Find where the given text appears and provide that cell's center as (X, Y) coordinate. 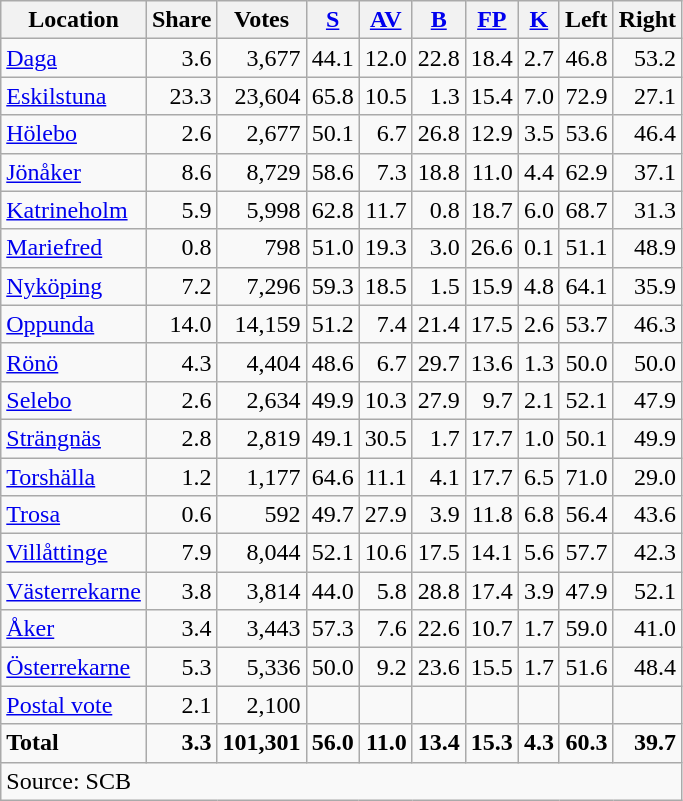
57.3 (332, 629)
13.4 (438, 743)
Eskilstuna (74, 96)
64.6 (332, 477)
15.5 (492, 667)
2.7 (538, 58)
3.6 (182, 58)
10.7 (492, 629)
18.5 (386, 286)
49.7 (332, 515)
9.7 (492, 400)
10.5 (386, 96)
48.6 (332, 362)
Source: SCB (342, 781)
5.3 (182, 667)
Total (74, 743)
19.3 (386, 248)
10.3 (386, 400)
58.6 (332, 172)
60.3 (586, 743)
42.3 (647, 553)
26.6 (492, 248)
62.8 (332, 210)
68.7 (586, 210)
27.1 (647, 96)
59.3 (332, 286)
53.7 (586, 324)
1.0 (538, 438)
Trosa (74, 515)
10.6 (386, 553)
3,677 (262, 58)
7.0 (538, 96)
Votes (262, 20)
0.1 (538, 248)
17.4 (492, 591)
3.8 (182, 591)
Strängnäs (74, 438)
15.3 (492, 743)
46.4 (647, 134)
5,336 (262, 667)
7.6 (386, 629)
4,404 (262, 362)
1.5 (438, 286)
53.6 (586, 134)
28.8 (438, 591)
12.9 (492, 134)
35.9 (647, 286)
48.4 (647, 667)
6.8 (538, 515)
Villåttinge (74, 553)
56.4 (586, 515)
44.1 (332, 58)
Mariefred (74, 248)
71.0 (586, 477)
53.2 (647, 58)
Daga (74, 58)
Left (586, 20)
51.0 (332, 248)
4.1 (438, 477)
11.1 (386, 477)
Åker (74, 629)
Hölebo (74, 134)
11.7 (386, 210)
14.0 (182, 324)
6.0 (538, 210)
65.8 (332, 96)
46.8 (586, 58)
57.7 (586, 553)
101,301 (262, 743)
39.7 (647, 743)
72.9 (586, 96)
4.8 (538, 286)
1.2 (182, 477)
11.8 (492, 515)
44.0 (332, 591)
Jönåker (74, 172)
15.4 (492, 96)
8.6 (182, 172)
3,443 (262, 629)
2.8 (182, 438)
2,634 (262, 400)
Postal vote (74, 705)
5.8 (386, 591)
22.8 (438, 58)
Location (74, 20)
7.2 (182, 286)
7.9 (182, 553)
Oppunda (74, 324)
2,819 (262, 438)
798 (262, 248)
3,814 (262, 591)
7,296 (262, 286)
62.9 (586, 172)
18.4 (492, 58)
3.3 (182, 743)
29.7 (438, 362)
14,159 (262, 324)
9.2 (386, 667)
Rönö (74, 362)
30.5 (386, 438)
1,177 (262, 477)
22.6 (438, 629)
46.3 (647, 324)
26.8 (438, 134)
3.0 (438, 248)
Katrineholm (74, 210)
8,044 (262, 553)
8,729 (262, 172)
5,998 (262, 210)
2,100 (262, 705)
Share (182, 20)
13.6 (492, 362)
7.4 (386, 324)
51.6 (586, 667)
AV (386, 20)
21.4 (438, 324)
Nyköping (74, 286)
41.0 (647, 629)
56.0 (332, 743)
18.7 (492, 210)
23.6 (438, 667)
0.6 (182, 515)
Torshälla (74, 477)
5.6 (538, 553)
FP (492, 20)
Right (647, 20)
B (438, 20)
37.1 (647, 172)
2,677 (262, 134)
18.8 (438, 172)
Österrekarne (74, 667)
48.9 (647, 248)
29.0 (647, 477)
59.0 (586, 629)
64.1 (586, 286)
15.9 (492, 286)
31.3 (647, 210)
4.4 (538, 172)
3.5 (538, 134)
592 (262, 515)
23.3 (182, 96)
5.9 (182, 210)
Västerrekarne (74, 591)
Selebo (74, 400)
51.2 (332, 324)
K (538, 20)
S (332, 20)
51.1 (586, 248)
49.1 (332, 438)
3.4 (182, 629)
23,604 (262, 96)
14.1 (492, 553)
7.3 (386, 172)
12.0 (386, 58)
6.5 (538, 477)
43.6 (647, 515)
